Return [X, Y] of the center of cell containing provided text 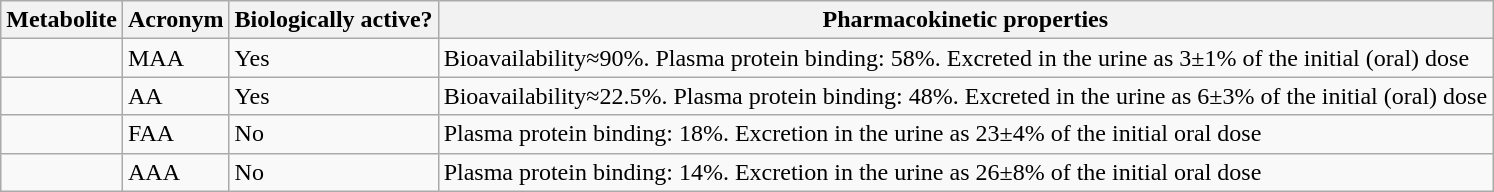
FAA [176, 134]
Pharmacokinetic properties [965, 20]
Biologically active? [334, 20]
AAA [176, 172]
Plasma protein binding: 18%. Excretion in the urine as 23±4% of the initial oral dose [965, 134]
Plasma protein binding: 14%. Excretion in the urine as 26±8% of the initial oral dose [965, 172]
Bioavailability≈22.5%. Plasma protein binding: 48%. Excreted in the urine as 6±3% of the initial (oral) dose [965, 96]
MAA [176, 58]
Bioavailability≈90%. Plasma protein binding: 58%. Excreted in the urine as 3±1% of the initial (oral) dose [965, 58]
AA [176, 96]
Acronym [176, 20]
Metabolite [62, 20]
